Return the (X, Y) coordinate for the center point of the cell that contains the specified text.  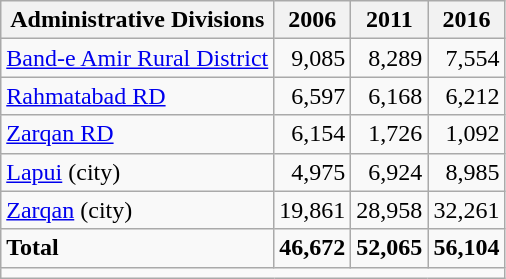
Rahmatabad RD (138, 96)
4,975 (312, 172)
1,726 (390, 134)
9,085 (312, 58)
Zarqan RD (138, 134)
Total (138, 248)
6,212 (466, 96)
2011 (390, 20)
28,958 (390, 210)
Band-e Amir Rural District (138, 58)
6,168 (390, 96)
1,092 (466, 134)
19,861 (312, 210)
2016 (466, 20)
6,597 (312, 96)
56,104 (466, 248)
46,672 (312, 248)
32,261 (466, 210)
8,985 (466, 172)
6,154 (312, 134)
52,065 (390, 248)
Zarqan (city) (138, 210)
Administrative Divisions (138, 20)
Lapui (city) (138, 172)
6,924 (390, 172)
7,554 (466, 58)
2006 (312, 20)
8,289 (390, 58)
